Scan for the cell matching the given text and deliver its [X, Y] coordinate at center. 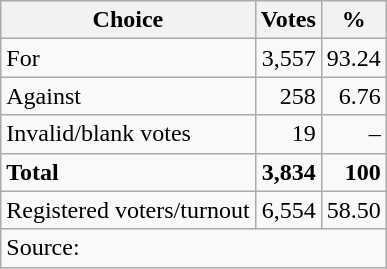
Invalid/blank votes [128, 134]
19 [288, 134]
3,834 [288, 172]
For [128, 58]
258 [288, 96]
58.50 [354, 210]
6,554 [288, 210]
Choice [128, 20]
% [354, 20]
Source: [194, 248]
Total [128, 172]
6.76 [354, 96]
Registered voters/turnout [128, 210]
– [354, 134]
3,557 [288, 58]
100 [354, 172]
Votes [288, 20]
93.24 [354, 58]
Against [128, 96]
